Scan for the cell matching the given text and deliver its [x, y] coordinate at center. 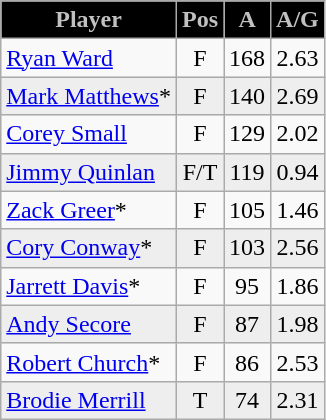
129 [248, 134]
1.98 [298, 324]
Jimmy Quinlan [89, 172]
1.46 [298, 210]
T [200, 400]
Brodie Merrill [89, 400]
F/T [200, 172]
2.31 [298, 400]
Robert Church* [89, 362]
Cory Conway* [89, 248]
2.02 [298, 134]
Jarrett Davis* [89, 286]
95 [248, 286]
140 [248, 96]
Andy Secore [89, 324]
Zack Greer* [89, 210]
1.86 [298, 286]
2.53 [298, 362]
103 [248, 248]
119 [248, 172]
105 [248, 210]
2.69 [298, 96]
2.63 [298, 58]
86 [248, 362]
0.94 [298, 172]
2.56 [298, 248]
A/G [298, 20]
A [248, 20]
Pos [200, 20]
74 [248, 400]
87 [248, 324]
Ryan Ward [89, 58]
168 [248, 58]
Player [89, 20]
Corey Small [89, 134]
Mark Matthews* [89, 96]
